Return [X, Y] of the center of cell containing provided text 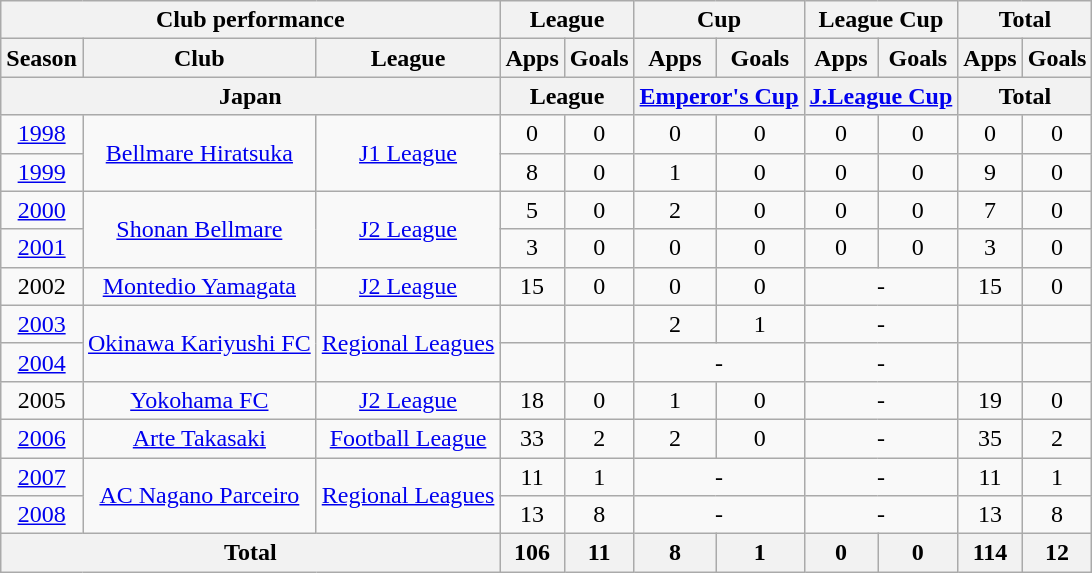
33 [532, 438]
J1 League [408, 153]
2001 [42, 248]
Bellmare Hiratsuka [199, 153]
2008 [42, 515]
114 [990, 553]
Football League [408, 438]
9 [990, 172]
2004 [42, 362]
Montedio Yamagata [199, 286]
106 [532, 553]
2007 [42, 477]
AC Nagano Parceiro [199, 496]
Emperor's Cup [719, 96]
League Cup [881, 20]
Arte Takasaki [199, 438]
J.League Cup [881, 96]
2000 [42, 210]
Cup [719, 20]
2002 [42, 286]
2003 [42, 324]
1998 [42, 134]
1999 [42, 172]
Japan [250, 96]
5 [532, 210]
2006 [42, 438]
Club performance [250, 20]
Yokohama FC [199, 400]
18 [532, 400]
2005 [42, 400]
12 [1057, 553]
Shonan Bellmare [199, 229]
Club [199, 58]
19 [990, 400]
35 [990, 438]
Okinawa Kariyushi FC [199, 343]
Season [42, 58]
7 [990, 210]
